Find where the given text appears and provide that cell's center as [x, y] coordinate. 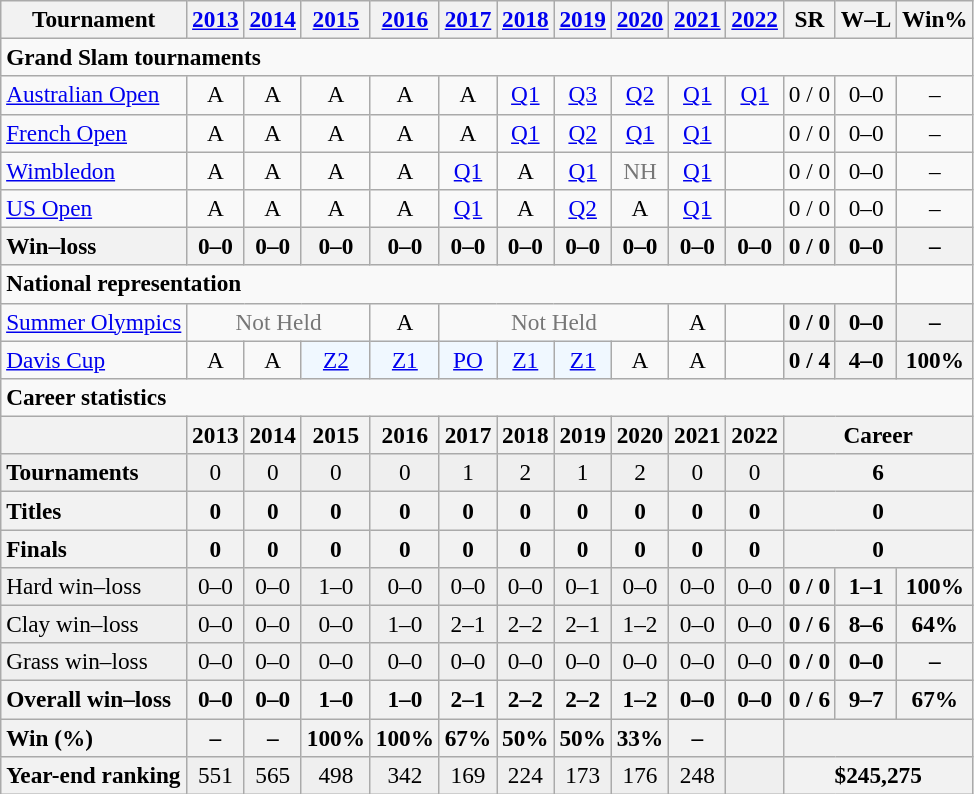
342 [404, 775]
Q3 [582, 95]
Clay win–loss [94, 624]
Davis Cup [94, 359]
Overall win–loss [94, 699]
Win–loss [94, 246]
Titles [94, 510]
64% [935, 624]
248 [698, 775]
0–1 [582, 586]
169 [468, 775]
Wimbledon [94, 170]
Z2 [336, 359]
Grass win–loss [94, 662]
565 [272, 775]
French Open [94, 133]
US Open [94, 208]
1–1 [866, 586]
Year-end ranking [94, 775]
Career [878, 435]
Summer Olympics [94, 322]
Win (%) [94, 737]
Hard win–loss [94, 586]
6 [878, 473]
33% [640, 737]
PO [468, 359]
National representation [449, 284]
$245,275 [878, 775]
0 / 4 [809, 359]
4–0 [866, 359]
Finals [94, 548]
Tournament [94, 19]
Career statistics [487, 397]
Tournaments [94, 473]
551 [216, 775]
Grand Slam tournaments [487, 57]
176 [640, 775]
173 [582, 775]
W–L [866, 19]
Win% [935, 19]
NH [640, 170]
SR [809, 19]
224 [526, 775]
9–7 [866, 699]
498 [336, 775]
8–6 [866, 624]
Australian Open [94, 95]
